Output the (X, Y) coordinate of the center of the cell containing the given text.  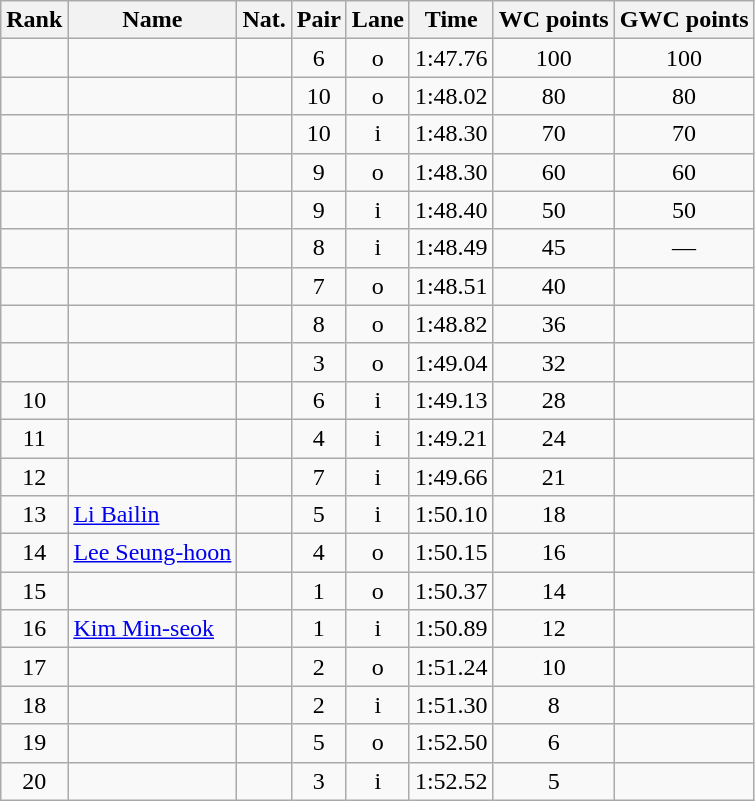
1:52.50 (451, 743)
Rank (34, 20)
1:50.10 (451, 515)
15 (34, 591)
WC points (554, 20)
28 (554, 400)
1:51.24 (451, 667)
1:48.49 (451, 248)
19 (34, 743)
1:50.89 (451, 629)
1:48.40 (451, 210)
1:47.76 (451, 58)
1:51.30 (451, 705)
Nat. (264, 20)
Li Bailin (152, 515)
1:49.04 (451, 362)
— (684, 248)
11 (34, 438)
1:49.66 (451, 477)
13 (34, 515)
1:50.37 (451, 591)
36 (554, 324)
1:52.52 (451, 781)
17 (34, 667)
1:48.51 (451, 286)
Lane (378, 20)
GWC points (684, 20)
1:49.21 (451, 438)
Name (152, 20)
Time (451, 20)
1:48.02 (451, 96)
1:50.15 (451, 553)
21 (554, 477)
32 (554, 362)
Kim Min-seok (152, 629)
24 (554, 438)
20 (34, 781)
1:49.13 (451, 400)
45 (554, 248)
Lee Seung-hoon (152, 553)
1:48.82 (451, 324)
Pair (318, 20)
40 (554, 286)
